Locate the cell with the specified text and output its (X, Y) center coordinate. 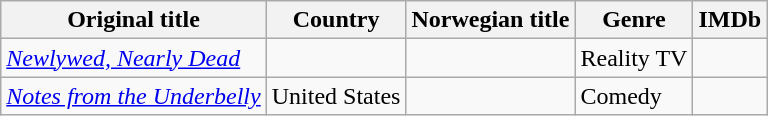
Country (336, 20)
Notes from the Underbelly (134, 96)
Original title (134, 20)
Newlywed, Nearly Dead (134, 58)
United States (336, 96)
Norwegian title (490, 20)
Reality TV (634, 58)
Genre (634, 20)
Comedy (634, 96)
IMDb (730, 20)
